Locate the cell with the specified text and output its [X, Y] center coordinate. 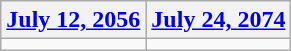
July 24, 2074 [218, 20]
July 12, 2056 [74, 20]
